Return the [x, y] coordinate for the center point of the cell that contains the specified text.  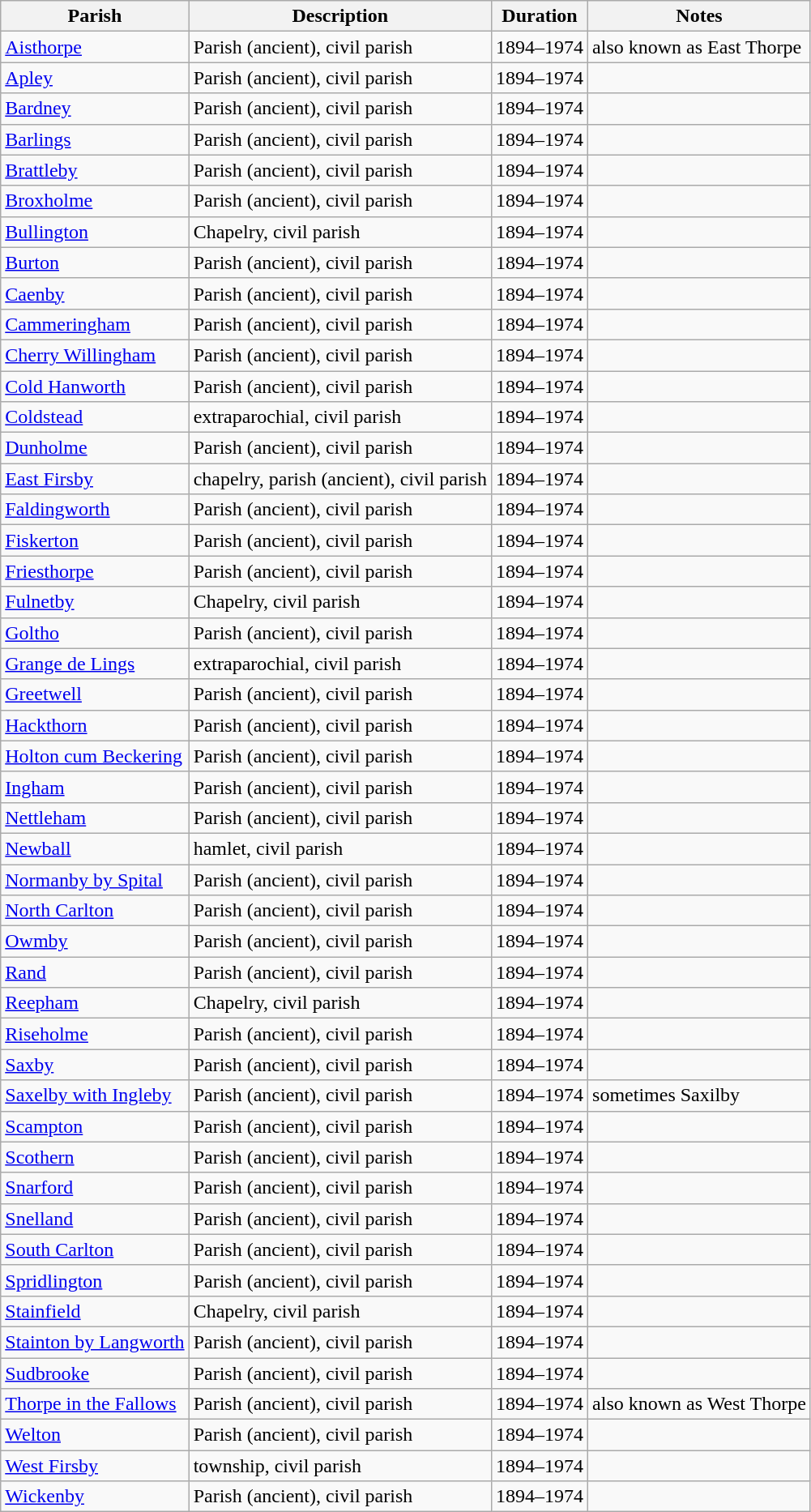
Snelland [95, 1219]
South Carlton [95, 1249]
hamlet, civil parish [340, 848]
Barlings [95, 139]
North Carlton [95, 911]
Greetwell [95, 694]
Welton [95, 1435]
also known as East Thorpe [700, 47]
Owmby [95, 942]
Ingham [95, 787]
Notes [700, 16]
also known as West Thorpe [700, 1404]
Scampton [95, 1126]
Spridlington [95, 1280]
Description [340, 16]
Newball [95, 848]
Cammeringham [95, 324]
Burton [95, 263]
Holton cum Beckering [95, 756]
Scothern [95, 1157]
Nettleham [95, 818]
Faldingworth [95, 510]
Snarford [95, 1188]
Dunholme [95, 448]
Normanby by Spital [95, 879]
Stainton by Langworth [95, 1342]
Cherry Willingham [95, 355]
West Firsby [95, 1466]
Saxelby with Ingleby [95, 1096]
Parish [95, 16]
Caenby [95, 293]
Friesthorpe [95, 571]
East Firsby [95, 479]
Cold Hanworth [95, 387]
Bullington [95, 232]
Stainfield [95, 1311]
Fulnetby [95, 602]
Reepham [95, 1003]
Riseholme [95, 1034]
Aisthorpe [95, 47]
Wickenby [95, 1497]
sometimes Saxilby [700, 1096]
Brattleby [95, 170]
Fiskerton [95, 540]
chapelry, parish (ancient), civil parish [340, 479]
Duration [540, 16]
Grange de Lings [95, 664]
Thorpe in the Fallows [95, 1404]
Apley [95, 78]
Hackthorn [95, 725]
Saxby [95, 1065]
Sudbrooke [95, 1373]
township, civil parish [340, 1466]
Broxholme [95, 201]
Coldstead [95, 417]
Goltho [95, 633]
Rand [95, 972]
Bardney [95, 109]
